Return the [X, Y] coordinate for the center point of the cell that contains the specified text.  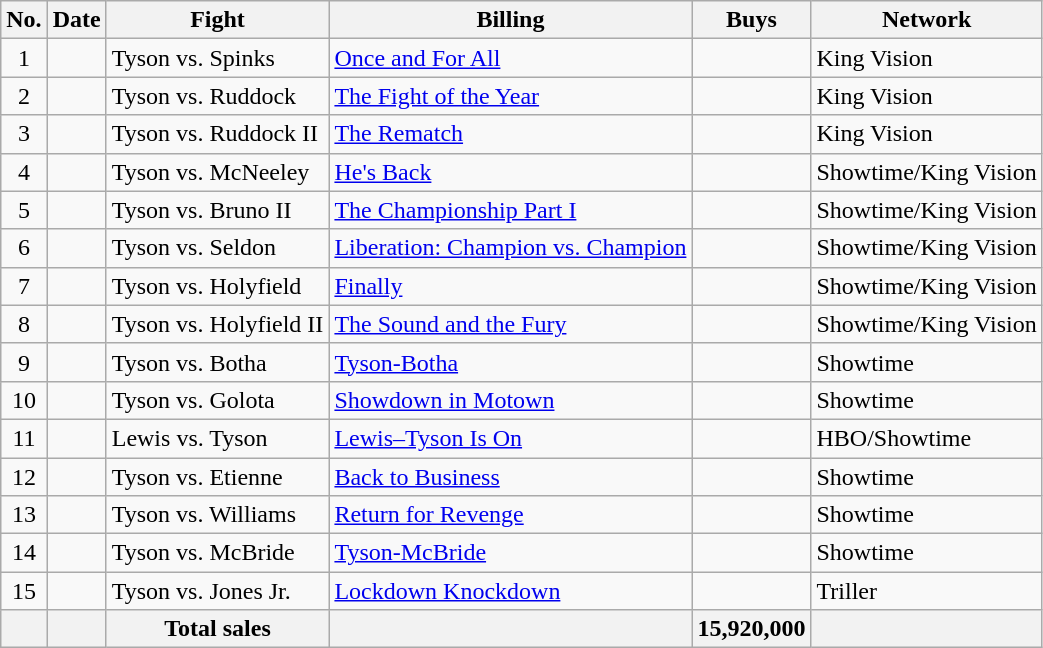
Tyson vs. Botha [218, 362]
11 [24, 438]
HBO/Showtime [926, 438]
5 [24, 210]
15 [24, 591]
Finally [510, 286]
Liberation: Champion vs. Champion [510, 248]
Tyson-Botha [510, 362]
The Sound and the Fury [510, 324]
1 [24, 58]
8 [24, 324]
6 [24, 248]
Triller [926, 591]
Tyson vs. Holyfield [218, 286]
Billing [510, 20]
Date [76, 20]
Total sales [218, 629]
Tyson vs. Jones Jr. [218, 591]
No. [24, 20]
The Championship Part I [510, 210]
Tyson vs. Golota [218, 400]
10 [24, 400]
Showdown in Motown [510, 400]
Tyson vs. Ruddock [218, 96]
The Fight of the Year [510, 96]
Tyson-McBride [510, 553]
Tyson vs. Etienne [218, 477]
Lewis vs. Tyson [218, 438]
Lockdown Knockdown [510, 591]
The Rematch [510, 134]
Once and For All [510, 58]
3 [24, 134]
Tyson vs. Ruddock II [218, 134]
Return for Revenge [510, 515]
12 [24, 477]
14 [24, 553]
Tyson vs. McBride [218, 553]
2 [24, 96]
Tyson vs. Spinks [218, 58]
Buys [752, 20]
Tyson vs. Seldon [218, 248]
Back to Business [510, 477]
7 [24, 286]
Network [926, 20]
Tyson vs. Holyfield II [218, 324]
Tyson vs. McNeeley [218, 172]
Tyson vs. Bruno II [218, 210]
He's Back [510, 172]
Fight [218, 20]
13 [24, 515]
Lewis–Tyson Is On [510, 438]
4 [24, 172]
15,920,000 [752, 629]
9 [24, 362]
Tyson vs. Williams [218, 515]
